Extract the [x, y] coordinate from the center of the cell holding the provided text.  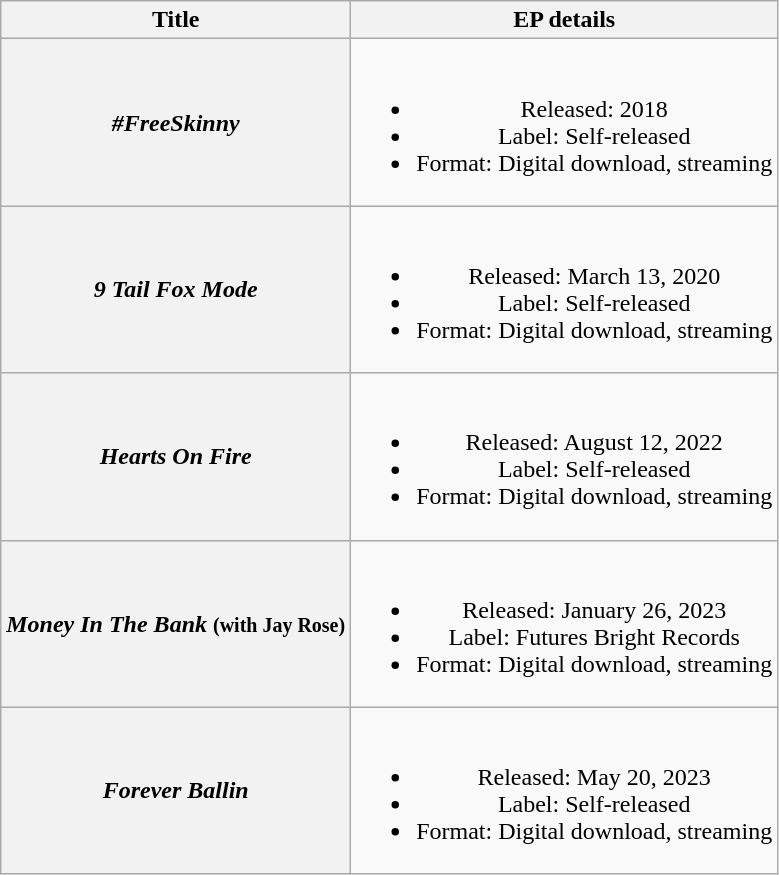
Hearts On Fire [176, 456]
Title [176, 20]
Released: August 12, 2022Label: Self-releasedFormat: Digital download, streaming [564, 456]
Released: March 13, 2020Label: Self-releasedFormat: Digital download, streaming [564, 290]
Released: May 20, 2023Label: Self-releasedFormat: Digital download, streaming [564, 790]
Released: 2018Label: Self-releasedFormat: Digital download, streaming [564, 122]
9 Tail Fox Mode [176, 290]
Forever Ballin [176, 790]
Released: January 26, 2023Label: Futures Bright RecordsFormat: Digital download, streaming [564, 624]
#FreeSkinny [176, 122]
EP details [564, 20]
Money In The Bank (with Jay Rose) [176, 624]
